Identify which cell holds the provided text, then report its [x, y] central coordinate. 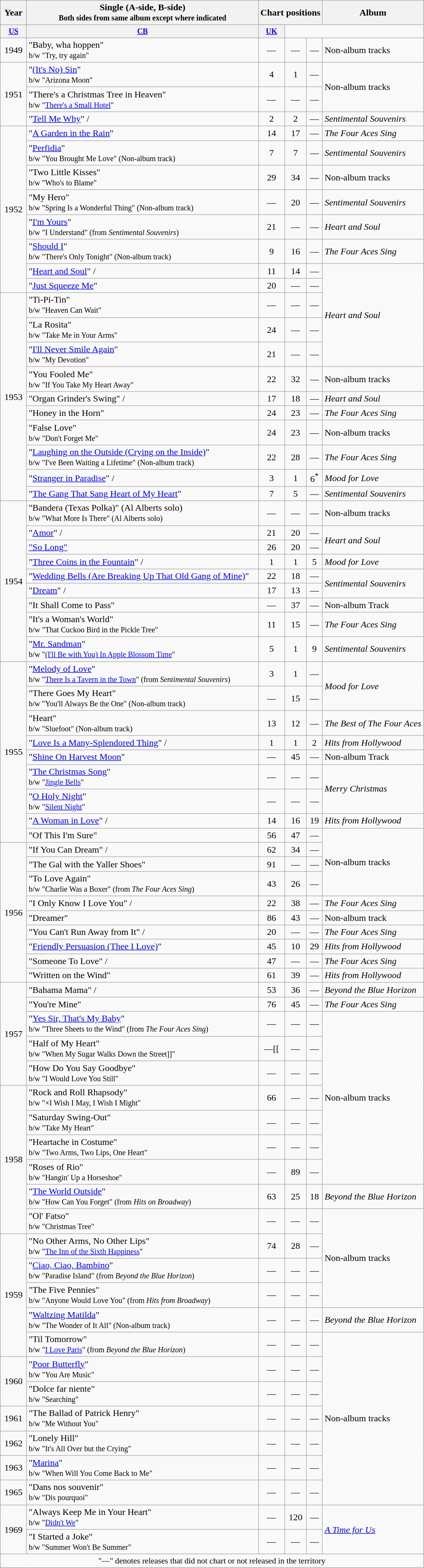
"I Started a Joke"b/w "Summer Won't Be Summer" [143, 1541]
"The Five Pennies"b/w "Anyone Would Love You" (from Hits from Broadway) [143, 1295]
"Organ Grinder's Swing" / [143, 398]
"Rock and Roll Rhapsody"b/w "×I Wish I May, I Wish I Might" [143, 1098]
"Marina"b/w "When Will You Come Back to Me" [143, 1468]
"Two Little Kisses"b/w "Who's to Blame" [143, 177]
"The Christmas Song"b/w "Jingle Bells" [143, 776]
4 [272, 74]
"There Goes My Heart"b/w "You'll Always Be the One" (Non-album track) [143, 698]
1954 [14, 581]
63 [272, 1196]
56 [272, 835]
"La Rosita"b/w "Take Me in Your Arms" [143, 330]
"Someone To Love" / [143, 961]
91 [272, 864]
"Dream" / [143, 590]
"There's a Christmas Tree in Heaven"b/w "There's a Small Hotel" [143, 99]
UK [272, 31]
"Shine On Harvest Moon" [143, 757]
"Bahama Mama" / [143, 990]
"Laughing on the Outside (Crying on the Inside)"b/w "I've Been Waiting a Lifetime" (Non-album track) [143, 457]
1949 [14, 50]
76 [272, 1004]
Non-album track [373, 918]
"Saturday Swing-Out"b/w "Take My Heart" [143, 1122]
25 [296, 1196]
"Dolce far niente"b/w "Searching" [143, 1394]
"I Only Know I Love You" / [143, 903]
"Baby, wha hoppen"b/w "Try, try again" [143, 50]
"I'll Never Smile Again"b/w "My Devotion" [143, 354]
38 [296, 903]
"Tell Me Why" / [143, 119]
"My Hero"b/w "Spring Is a Wonderful Thing" (Non-album track) [143, 202]
"To Love Again"b/w "Charlie Was a Boxer" (from The Four Aces Sing) [143, 883]
The Best of The Four Aces [373, 723]
"Lonely Hill"b/w "It's All Over but the Crying" [143, 1443]
"Waltzing Matilda"b/w "The Wonder of It All" (Non-album track) [143, 1320]
Single (A-side, B-side)Both sides from same album except where indicated [143, 13]
"Half of My Heart"b/w "When My Sugar Walks Down the Street]]" [143, 1049]
"Three Coins in the Fountain" / [143, 561]
"O Holy Night"b/w "Silent Night" [143, 801]
120 [296, 1517]
"(It's No) Sin"b/w "Arizona Moon" [143, 74]
"The World Outside"b/w "How Can You Forget" (from Hits on Broadway) [143, 1196]
"Yes Sir, That's My Baby"b/w "Three Sheets to the Wind" (from The Four Aces Sing) [143, 1024]
Album [373, 13]
89 [296, 1171]
1960 [14, 1381]
53 [272, 990]
1962 [14, 1443]
66 [272, 1098]
"Mr. Sandman"b/w "(I'll Be with You) In Apple Blossom Time" [143, 649]
1969 [14, 1529]
"You Can't Run Away from It" / [143, 932]
1963 [14, 1468]
"Dans nos souvenir"b/w "Dis pourquoi" [143, 1492]
"Bandera (Texas Polka)" (Al Alberts solo)b/w "What More Is There" (Al Alberts solo) [143, 513]
Year [14, 13]
"Heart and Soul" / [143, 271]
74 [272, 1246]
1955 [14, 752]
"No Other Arms, No Other Lips"b/w "The Inn of the Sixth Happiness" [143, 1246]
"Honey in the Horn" [143, 413]
"Stranger in Paradise" / [143, 478]
"You're Mine" [143, 1004]
6* [315, 478]
1953 [14, 397]
1961 [14, 1419]
"Melody of Love"b/w "There Is a Tavern in the Town" (from Sentimental Souvenirs) [143, 674]
"—" denotes releases that did not chart or not released in the territory [212, 1561]
39 [296, 975]
Chart positions [291, 13]
"Poor Butterfly"b/w "You Are Music" [143, 1369]
"It's a Woman's World"b/w "That Cuckoo Bird in the Pickle Tree" [143, 625]
1958 [14, 1159]
"The Ballad of Patrick Henry"b/w "Me Without You" [143, 1419]
"Dreamer" [143, 918]
32 [296, 379]
"False Love"b/w "Don't Forget Me" [143, 432]
"A Woman in Love" / [143, 821]
—[[ [272, 1049]
"Heartache in Costume"b/w "Two Arms, Two Lips, One Heart" [143, 1147]
"Ti-Pi-Tin"b/w "Heaven Can Wait" [143, 305]
1965 [14, 1492]
"You Fooled Me"b/w "If You Take My Heart Away" [143, 379]
"Written on the Wind" [143, 975]
"Ol' Fatso"b/w "Christmas Tree" [143, 1221]
19 [315, 821]
"Roses of Rio"b/w "Hangin' Up a Horseshoe" [143, 1171]
US [14, 31]
1959 [14, 1295]
"Perfidia"b/w "You Brought Me Love" (Non-album track) [143, 153]
Merry Christmas [373, 789]
"Of This I'm Sure" [143, 835]
"Love Is a Many-Splendored Thing" / [143, 743]
A Time for Us [373, 1529]
37 [296, 605]
"Ciao, Ciao, Bambino"b/w "Paradise Island" (from Beyond the Blue Horizon) [143, 1271]
"Just Squeeze Me" [143, 285]
1956 [14, 913]
86 [272, 918]
"The Gal with the Yaller Shoes" [143, 864]
1957 [14, 1034]
"Friendly Persuasion (Thee I Love)" [143, 947]
"Amor" / [143, 533]
"Til Tomorrow"b/w "I Love Paris" (from Beyond the Blue Horizon) [143, 1344]
12 [296, 723]
CB [143, 31]
"A Garden in the Rain" [143, 133]
"How Do You Say Goodbye"b/w "I Would Love You Still" [143, 1073]
1951 [14, 94]
"It Shall Come to Pass" [143, 605]
10 [296, 947]
1952 [14, 210]
"The Gang That Sang Heart of My Heart" [143, 494]
62 [272, 850]
"If You Can Dream" / [143, 850]
"Should I"b/w "There's Only Tonight" (Non-album track) [143, 252]
"So Long" [143, 547]
61 [272, 975]
"Wedding Bells (Are Breaking Up That Old Gang of Mine)" [143, 576]
"Heart"b/w "Sluefoot" (Non-album track) [143, 723]
36 [296, 990]
"I'm Yours"b/w "I Understand" (from Sentimental Souvenirs) [143, 227]
"Always Keep Me in Your Heart"b/w "Didn't We" [143, 1517]
